Find where the given text appears and provide that cell's center as [x, y] coordinate. 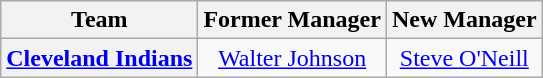
New Manager [464, 20]
Cleveland Indians [100, 58]
Steve O'Neill [464, 58]
Team [100, 20]
Walter Johnson [292, 58]
Former Manager [292, 20]
